Output the [x, y] coordinate of the center of the cell containing the given text.  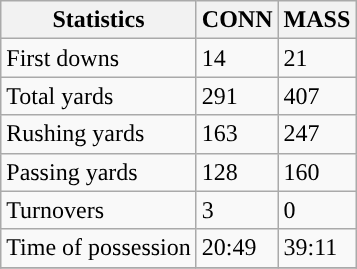
First downs [99, 58]
20:49 [237, 248]
MASS [317, 20]
Total yards [99, 96]
0 [317, 210]
Statistics [99, 20]
247 [317, 134]
21 [317, 58]
14 [237, 58]
Passing yards [99, 172]
Time of possession [99, 248]
3 [237, 210]
Turnovers [99, 210]
163 [237, 134]
291 [237, 96]
160 [317, 172]
Rushing yards [99, 134]
407 [317, 96]
39:11 [317, 248]
128 [237, 172]
CONN [237, 20]
